Locate the cell with the specified text and output its (x, y) center coordinate. 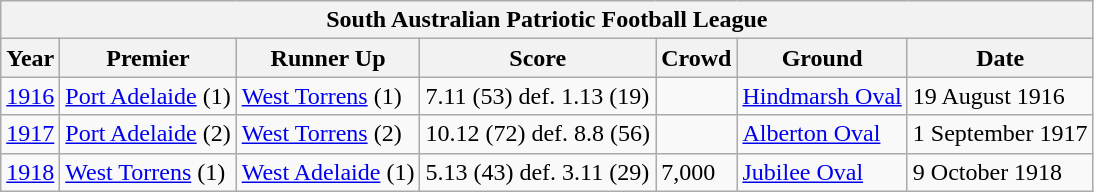
Ground (822, 58)
West Adelaide (1) (328, 172)
9 October 1918 (1000, 172)
Crowd (696, 58)
1918 (30, 172)
Score (538, 58)
1917 (30, 134)
Date (1000, 58)
7.11 (53) def. 1.13 (19) (538, 96)
West Torrens (2) (328, 134)
Jubilee Oval (822, 172)
19 August 1916 (1000, 96)
Hindmarsh Oval (822, 96)
Premier (148, 58)
7,000 (696, 172)
5.13 (43) def. 3.11 (29) (538, 172)
Year (30, 58)
Alberton Oval (822, 134)
Runner Up (328, 58)
Port Adelaide (1) (148, 96)
Port Adelaide (2) (148, 134)
1 September 1917 (1000, 134)
10.12 (72) def. 8.8 (56) (538, 134)
South Australian Patriotic Football League (547, 20)
1916 (30, 96)
